Pinpoint the cell where the given text exists, returning its [x, y] midpoint coordinate. 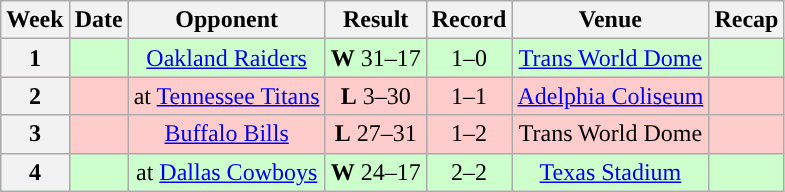
W 31–17 [376, 58]
Record [469, 20]
Opponent [226, 20]
at Dallas Cowboys [226, 172]
Buffalo Bills [226, 134]
4 [35, 172]
L 27–31 [376, 134]
W 24–17 [376, 172]
Oakland Raiders [226, 58]
Adelphia Coliseum [610, 96]
Date [98, 20]
3 [35, 134]
Result [376, 20]
1 [35, 58]
2 [35, 96]
1–2 [469, 134]
Week [35, 20]
1–1 [469, 96]
Venue [610, 20]
Texas Stadium [610, 172]
Recap [746, 20]
1–0 [469, 58]
2–2 [469, 172]
at Tennessee Titans [226, 96]
L 3–30 [376, 96]
